Identify which cell holds the provided text, then report its [x, y] central coordinate. 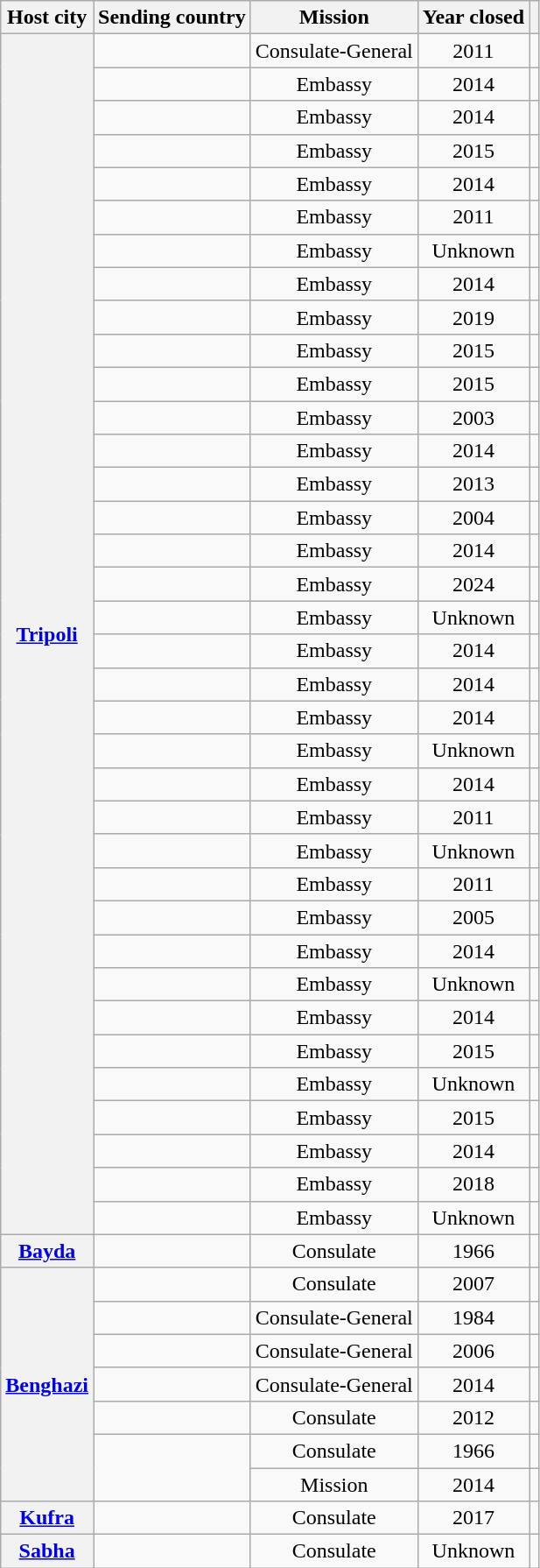
2012 [473, 1417]
2007 [473, 1284]
2018 [473, 1184]
Tripoli [47, 634]
1984 [473, 1317]
Benghazi [47, 1384]
Year closed [473, 18]
Bayda [47, 1251]
Kufra [47, 1518]
2006 [473, 1351]
Host city [47, 18]
2013 [473, 484]
2003 [473, 418]
2005 [473, 917]
2024 [473, 584]
2019 [473, 317]
Sabha [47, 1551]
Sending country [172, 18]
2017 [473, 1518]
2004 [473, 518]
